Detect which cell encompasses the target text, then output its [X, Y] center coordinate. 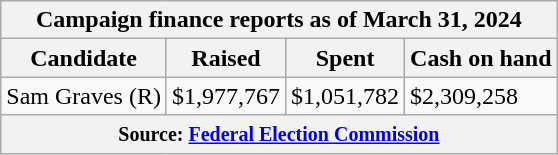
Campaign finance reports as of March 31, 2024 [279, 20]
Source: Federal Election Commission [279, 134]
Raised [226, 58]
$2,309,258 [481, 96]
$1,977,767 [226, 96]
$1,051,782 [346, 96]
Sam Graves (R) [84, 96]
Candidate [84, 58]
Spent [346, 58]
Cash on hand [481, 58]
